From the cell containing the given text, extract its center point as (X, Y) coordinate. 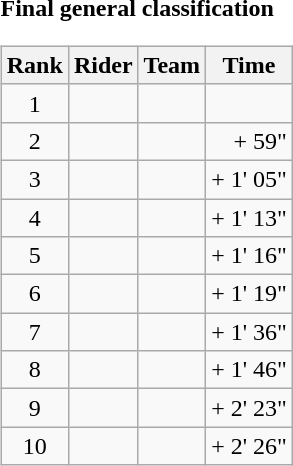
+ 1' 46" (250, 370)
5 (34, 256)
+ 2' 23" (250, 408)
Time (250, 65)
+ 1' 19" (250, 294)
+ 1' 36" (250, 332)
+ 2' 26" (250, 446)
9 (34, 408)
Team (172, 65)
+ 1' 13" (250, 217)
+ 1' 05" (250, 179)
8 (34, 370)
Rank (34, 65)
2 (34, 141)
1 (34, 103)
+ 59" (250, 141)
10 (34, 446)
+ 1' 16" (250, 256)
6 (34, 294)
7 (34, 332)
3 (34, 179)
4 (34, 217)
Rider (103, 65)
